Capture the cell that displays the provided text and extract its (x, y) central coordinate. 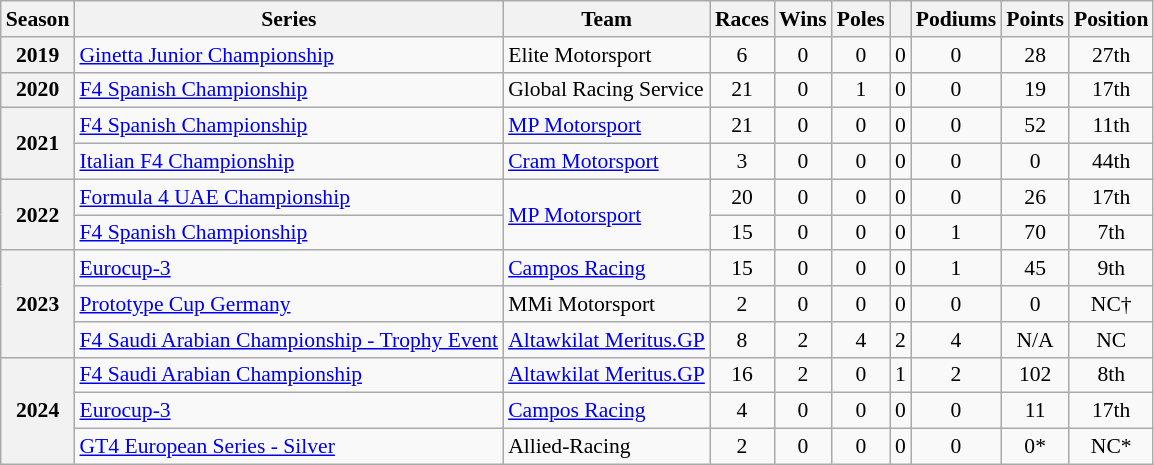
Races (742, 19)
F4 Saudi Arabian Championship (288, 375)
GT4 European Series - Silver (288, 447)
27th (1111, 55)
F4 Saudi Arabian Championship - Trophy Event (288, 340)
8 (742, 340)
7th (1111, 233)
44th (1111, 162)
Points (1035, 19)
52 (1035, 126)
6 (742, 55)
Ginetta Junior Championship (288, 55)
NC* (1111, 447)
11th (1111, 126)
8th (1111, 375)
Allied-Racing (606, 447)
2022 (38, 214)
16 (742, 375)
0* (1035, 447)
2023 (38, 304)
26 (1035, 197)
Prototype Cup Germany (288, 304)
9th (1111, 269)
Poles (861, 19)
70 (1035, 233)
Global Racing Service (606, 90)
Italian F4 Championship (288, 162)
3 (742, 162)
NC (1111, 340)
N/A (1035, 340)
Elite Motorsport (606, 55)
2020 (38, 90)
NC† (1111, 304)
11 (1035, 411)
Team (606, 19)
28 (1035, 55)
Series (288, 19)
19 (1035, 90)
2021 (38, 144)
2019 (38, 55)
Cram Motorsport (606, 162)
Position (1111, 19)
Formula 4 UAE Championship (288, 197)
Podiums (956, 19)
Season (38, 19)
102 (1035, 375)
Wins (803, 19)
45 (1035, 269)
MMi Motorsport (606, 304)
2024 (38, 410)
20 (742, 197)
